Return the [X, Y] coordinate for the center point of the cell that contains the specified text.  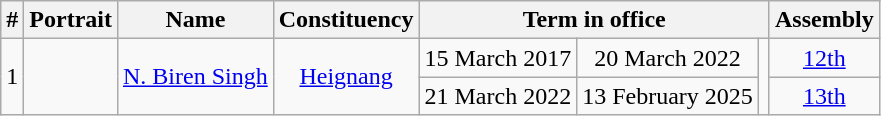
15 March 2017 [498, 58]
1 [12, 77]
20 March 2022 [668, 58]
13th [824, 96]
21 March 2022 [498, 96]
Term in office [594, 20]
Portrait [71, 20]
# [12, 20]
Assembly [824, 20]
Constituency [346, 20]
Name [195, 20]
Heignang [346, 77]
N. Biren Singh [195, 77]
13 February 2025 [668, 96]
12th [824, 58]
